For the text-containing cell, return its midpoint in [x, y] coordinate format. 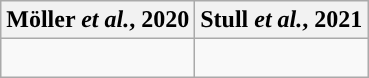
Möller et al., 2020 [98, 20]
Stull et al., 2021 [282, 20]
